Pinpoint the cell where the given text exists, returning its (X, Y) midpoint coordinate. 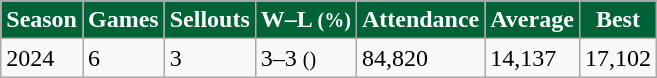
Average (532, 20)
Sellouts (210, 20)
W–L (%) (306, 20)
3–3 () (306, 58)
14,137 (532, 58)
Best (618, 20)
17,102 (618, 58)
84,820 (420, 58)
Season (42, 20)
2024 (42, 58)
Games (123, 20)
6 (123, 58)
3 (210, 58)
Attendance (420, 20)
